Return [X, Y] of the center of cell containing provided text 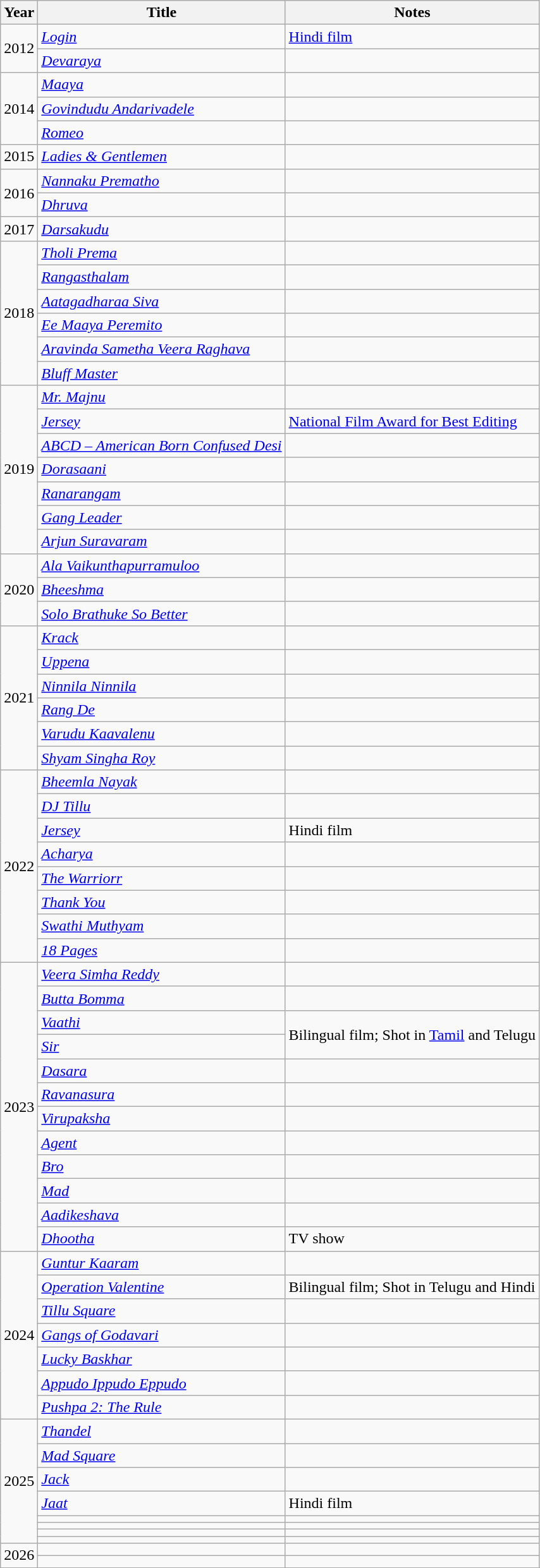
Uppena [162, 661]
Bheemla Nayak [162, 782]
Ee Maaya Peremito [162, 325]
Swathi Muthyam [162, 926]
2025 [19, 1481]
Bheeshma [162, 589]
2021 [19, 697]
2016 [19, 193]
2012 [19, 49]
Mad [162, 1191]
Aadikeshava [162, 1215]
Arjun Suravaram [162, 541]
2026 [19, 1555]
Darsakudu [162, 229]
2024 [19, 1335]
Login [162, 37]
Solo Brathuke So Better [162, 613]
Title [162, 13]
ABCD – American Born Confused Desi [162, 445]
Tholi Prema [162, 253]
The Warriorr [162, 878]
Gang Leader [162, 517]
Maaya [162, 85]
Acharya [162, 854]
2018 [19, 313]
Dasara [162, 1071]
Ravanasura [162, 1095]
Mad Square [162, 1455]
Rangasthalam [162, 277]
Pushpa 2: The Rule [162, 1407]
Veera Simha Reddy [162, 974]
Ninnila Ninnila [162, 685]
Bluff Master [162, 373]
National Film Award for Best Editing [412, 421]
DJ Tillu [162, 806]
2019 [19, 469]
Notes [412, 13]
Thank You [162, 902]
Dorasaani [162, 469]
Guntur Kaaram [162, 1263]
Operation Valentine [162, 1287]
Lucky Baskhar [162, 1359]
Aatagadharaa Siva [162, 301]
Rang De [162, 710]
Sir [162, 1046]
18 Pages [162, 950]
Virupaksha [162, 1119]
2015 [19, 157]
Dhootha [162, 1239]
Jaat [162, 1504]
2023 [19, 1107]
Ladies & Gentlemen [162, 157]
Gangs of Godavari [162, 1335]
2020 [19, 589]
Ranarangam [162, 493]
2022 [19, 866]
Vaathi [162, 1022]
Romeo [162, 133]
2014 [19, 109]
Shyam Singha Roy [162, 758]
Jack [162, 1480]
Krack [162, 637]
Varudu Kaavalenu [162, 734]
Thandel [162, 1431]
Tillu Square [162, 1311]
Aravinda Sametha Veera Raghava [162, 349]
TV show [412, 1239]
Devaraya [162, 61]
Nannaku Prematho [162, 181]
Appudo Ippudo Eppudo [162, 1383]
Mr. Majnu [162, 397]
Ala Vaikunthapurramuloo [162, 565]
2017 [19, 229]
Bilingual film; Shot in Telugu and Hindi [412, 1287]
Butta Bomma [162, 998]
Agent [162, 1143]
Bro [162, 1167]
Year [19, 13]
Dhruva [162, 205]
Bilingual film; Shot in Tamil and Telugu [412, 1034]
Govindudu Andarivadele [162, 109]
